Output the (x, y) coordinate of the center of the cell containing the given text.  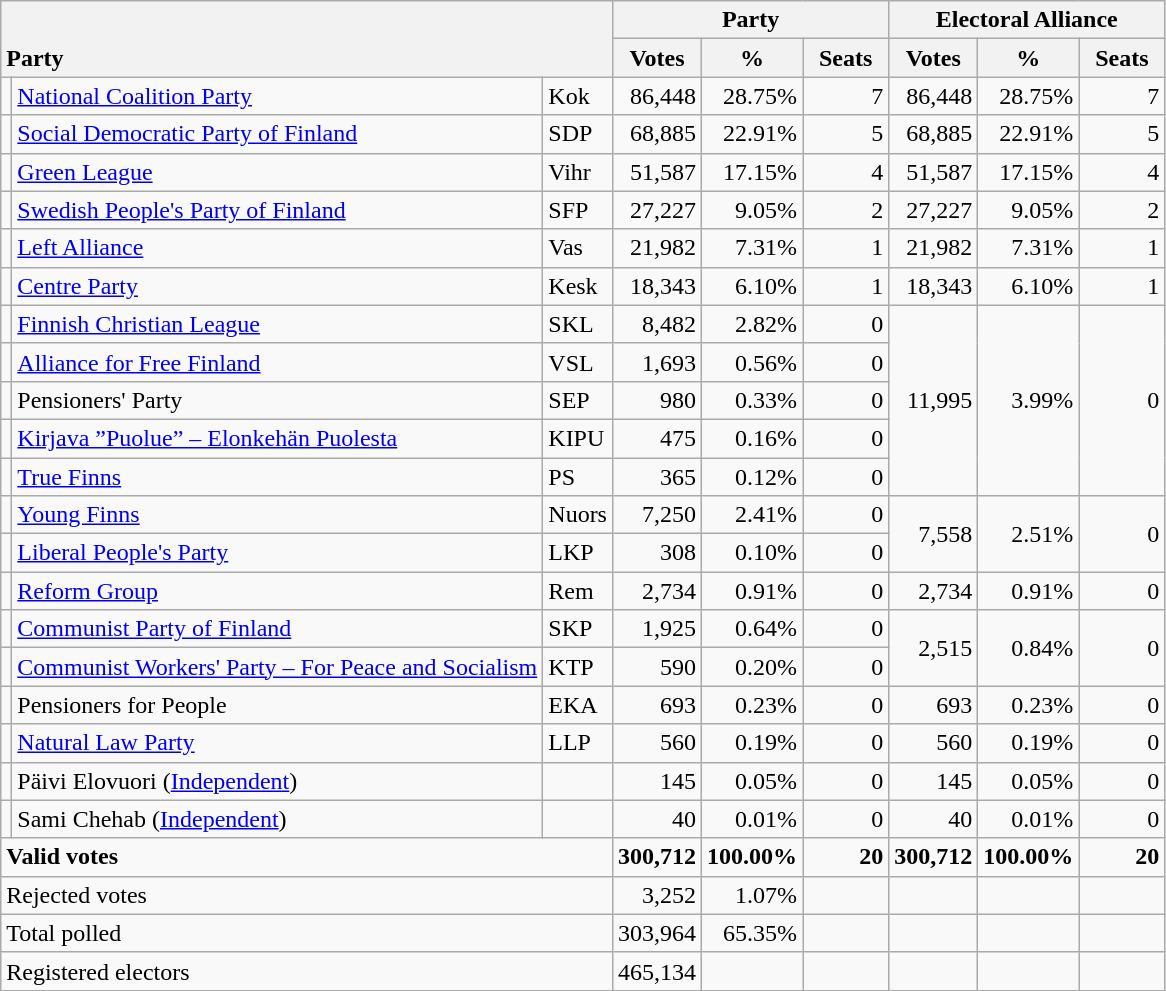
7,250 (656, 515)
0.16% (752, 438)
EKA (578, 705)
0.20% (752, 667)
Kirjava ”Puolue” – Elonkehän Puolesta (278, 438)
PS (578, 477)
KIPU (578, 438)
Pensioners' Party (278, 400)
Left Alliance (278, 248)
303,964 (656, 933)
0.56% (752, 362)
LLP (578, 743)
Rem (578, 591)
Sami Chehab (Independent) (278, 819)
Communist Workers' Party – For Peace and Socialism (278, 667)
National Coalition Party (278, 96)
0.12% (752, 477)
3.99% (1028, 400)
Reform Group (278, 591)
Registered electors (307, 971)
VSL (578, 362)
365 (656, 477)
11,995 (934, 400)
8,482 (656, 324)
Rejected votes (307, 895)
475 (656, 438)
308 (656, 553)
980 (656, 400)
Vas (578, 248)
65.35% (752, 933)
2,515 (934, 648)
Swedish People's Party of Finland (278, 210)
Natural Law Party (278, 743)
7,558 (934, 534)
Kok (578, 96)
0.10% (752, 553)
Social Democratic Party of Finland (278, 134)
Communist Party of Finland (278, 629)
2.51% (1028, 534)
Päivi Elovuori (Independent) (278, 781)
2.41% (752, 515)
KTP (578, 667)
Liberal People's Party (278, 553)
3,252 (656, 895)
1,693 (656, 362)
Finnish Christian League (278, 324)
590 (656, 667)
SEP (578, 400)
0.84% (1028, 648)
Total polled (307, 933)
Young Finns (278, 515)
True Finns (278, 477)
0.33% (752, 400)
SDP (578, 134)
Alliance for Free Finland (278, 362)
1.07% (752, 895)
Electoral Alliance (1027, 20)
Green League (278, 172)
SKL (578, 324)
465,134 (656, 971)
0.64% (752, 629)
2.82% (752, 324)
SKP (578, 629)
Valid votes (307, 857)
Centre Party (278, 286)
Nuors (578, 515)
Pensioners for People (278, 705)
SFP (578, 210)
1,925 (656, 629)
LKP (578, 553)
Vihr (578, 172)
Kesk (578, 286)
